Pinpoint the cell where the given text exists, returning its [x, y] midpoint coordinate. 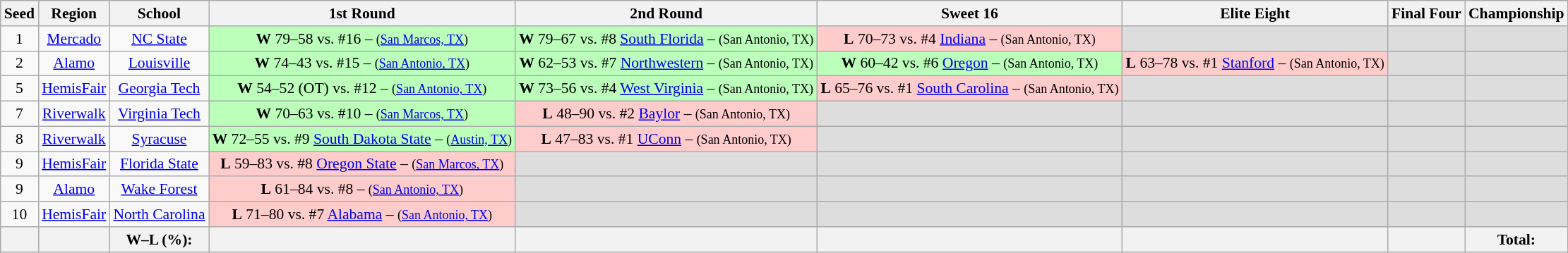
Georgia Tech [159, 89]
5 [20, 89]
School [159, 13]
1st Round [362, 13]
Region [73, 13]
W 54–52 (OT) vs. #12 – (San Antonio, TX) [362, 89]
L 70–73 vs. #4 Indiana – (San Antonio, TX) [969, 39]
L 63–78 vs. #1 Stanford – (San Antonio, TX) [1255, 63]
Virginia Tech [159, 114]
Sweet 16 [969, 13]
W 79–58 vs. #16 – (San Marcos, TX) [362, 39]
L 59–83 vs. #8 Oregon State – (San Marcos, TX) [362, 164]
NC State [159, 39]
North Carolina [159, 214]
L 48–90 vs. #2 Baylor – (San Antonio, TX) [666, 114]
1 [20, 39]
L 65–76 vs. #1 South Carolina – (San Antonio, TX) [969, 89]
Final Four [1426, 13]
Championship [1516, 13]
8 [20, 139]
W 62–53 vs. #7 Northwestern – (San Antonio, TX) [666, 63]
Total: [1516, 240]
Elite Eight [1255, 13]
W 79–67 vs. #8 South Florida – (San Antonio, TX) [666, 39]
W 73–56 vs. #4 West Virginia – (San Antonio, TX) [666, 89]
Louisville [159, 63]
L 47–83 vs. #1 UConn – (San Antonio, TX) [666, 139]
Seed [20, 13]
2nd Round [666, 13]
Syracuse [159, 139]
10 [20, 214]
L 61–84 vs. #8 – (San Antonio, TX) [362, 190]
Florida State [159, 164]
W 60–42 vs. #6 Oregon – (San Antonio, TX) [969, 63]
W–L (%): [159, 240]
W 74–43 vs. #15 – (San Antonio, TX) [362, 63]
Mercado [73, 39]
2 [20, 63]
7 [20, 114]
W 72–55 vs. #9 South Dakota State – (Austin, TX) [362, 139]
Wake Forest [159, 190]
L 71–80 vs. #7 Alabama – (San Antonio, TX) [362, 214]
W 70–63 vs. #10 – (San Marcos, TX) [362, 114]
